Identify which cell holds the provided text, then report its (X, Y) central coordinate. 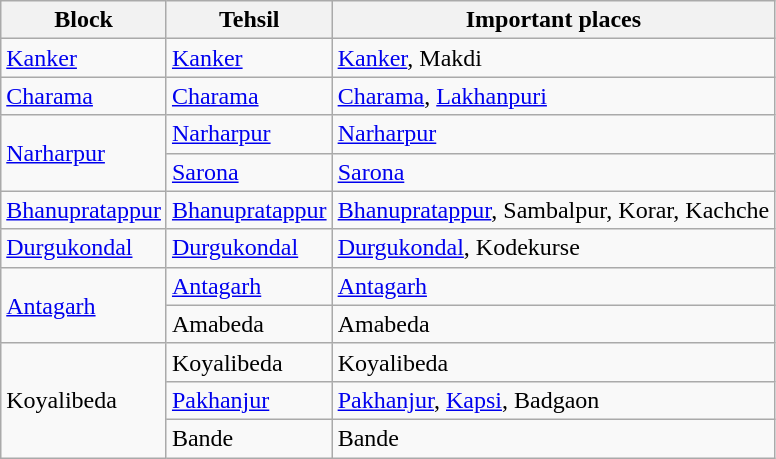
Kanker, Makdi (554, 58)
Tehsil (249, 20)
Pakhanjur, Kapsi, Badgaon (554, 400)
Charama, Lakhanpuri (554, 96)
Bhanupratappur, Sambalpur, Korar, Kachche (554, 210)
Pakhanjur (249, 400)
Block (84, 20)
Important places (554, 20)
Durgukondal, Kodekurse (554, 248)
